Search for the cell housing the specified text and yield its (X, Y) center coordinate. 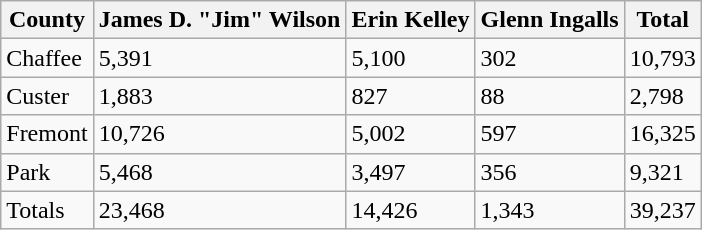
Glenn Ingalls (550, 20)
Total (662, 20)
1,883 (220, 96)
10,726 (220, 134)
5,468 (220, 172)
1,343 (550, 210)
9,321 (662, 172)
5,002 (410, 134)
3,497 (410, 172)
James D. "Jim" Wilson (220, 20)
Totals (47, 210)
5,391 (220, 58)
Fremont (47, 134)
14,426 (410, 210)
302 (550, 58)
2,798 (662, 96)
Custer (47, 96)
Chaffee (47, 58)
Erin Kelley (410, 20)
88 (550, 96)
County (47, 20)
16,325 (662, 134)
39,237 (662, 210)
827 (410, 96)
10,793 (662, 58)
597 (550, 134)
23,468 (220, 210)
Park (47, 172)
5,100 (410, 58)
356 (550, 172)
